Find where the given text appears and provide that cell's center as [X, Y] coordinate. 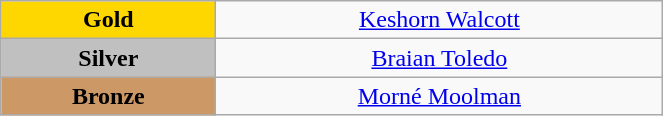
Gold [108, 20]
Keshorn Walcott [440, 20]
Braian Toledo [440, 58]
Morné Moolman [440, 96]
Bronze [108, 96]
Silver [108, 58]
